Output the (X, Y) coordinate of the center of the cell containing the given text.  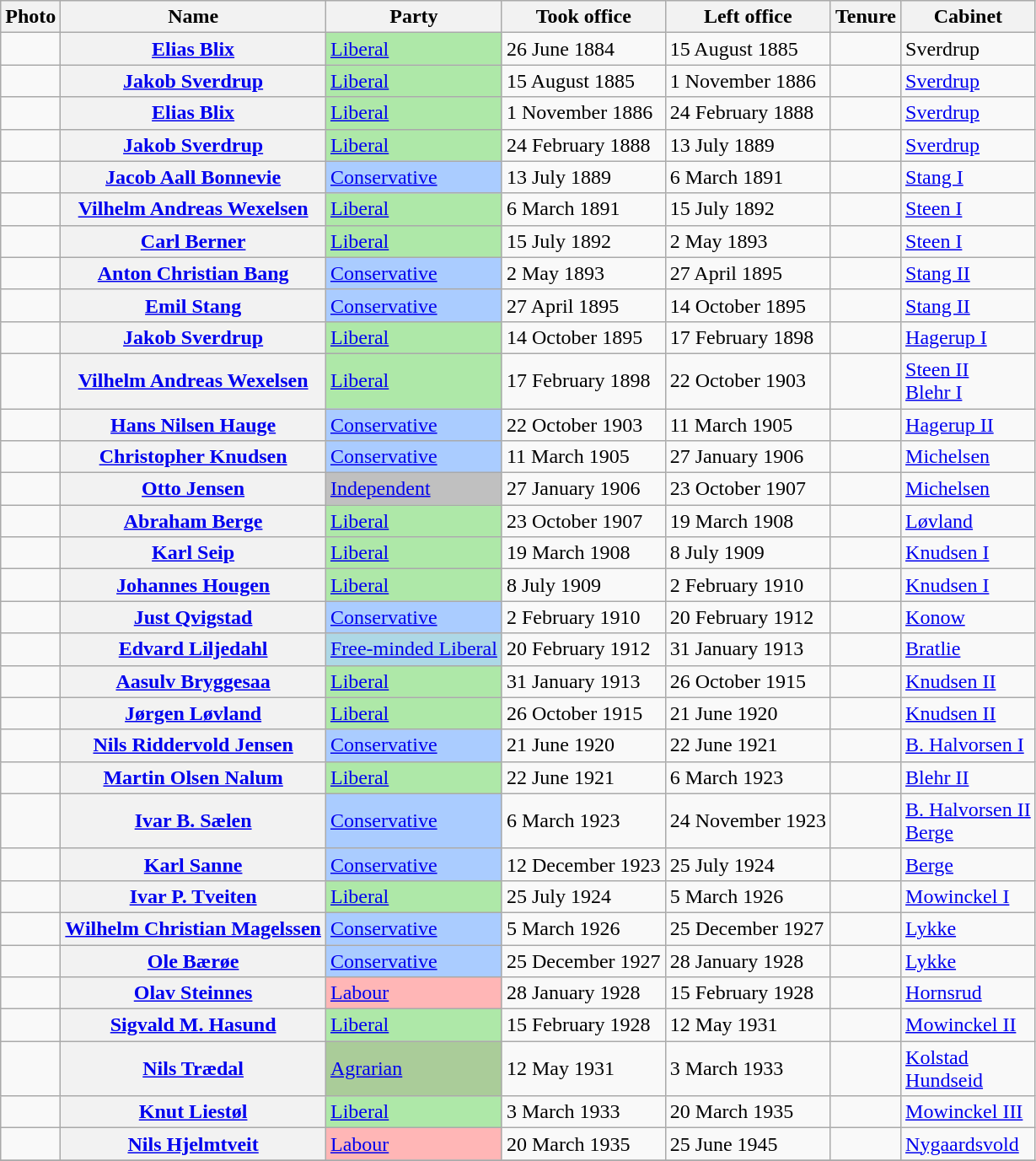
Olav Steinnes (194, 993)
Hornsrud (969, 993)
Hagerup II (969, 424)
Nils Riddervold Jensen (194, 745)
Abraham Berge (194, 521)
Independent (413, 489)
Just Qvigstad (194, 617)
Ivar P. Tveiten (194, 896)
Karl Seip (194, 553)
Anton Christian Bang (194, 273)
B. Halvorsen I (969, 745)
Nygaardsvold (969, 1144)
Blehr II (969, 777)
Nils Hjelmtveit (194, 1144)
Sigvald M. Hasund (194, 1025)
Mowinckel III (969, 1112)
Berge (969, 864)
Ivar B. Sælen (194, 821)
26 June 1884 (583, 49)
Ole Bærøe (194, 960)
Mowinckel II (969, 1025)
Carl Berner (194, 241)
24 November 1923 (748, 821)
Hagerup I (969, 337)
12 December 1923 (583, 864)
Kolstad Hundseid (969, 1069)
Tenure (865, 17)
Jacob Aall Bonnevie (194, 177)
Nils Trædal (194, 1069)
Photo (30, 17)
Stang I (969, 177)
B. Halvorsen II Berge (969, 821)
Hans Nilsen Hauge (194, 424)
Johannes Hougen (194, 585)
Name (194, 17)
Took office (583, 17)
Mowinckel I (969, 896)
Wilhelm Christian Magelssen (194, 928)
Karl Sanne (194, 864)
Knut Liestøl (194, 1112)
Party (413, 17)
Steen II Blehr I (969, 381)
Left office (748, 17)
Jørgen Løvland (194, 713)
25 June 1945 (748, 1144)
Konow (969, 617)
Emil Stang (194, 305)
Martin Olsen Nalum (194, 777)
Otto Jensen (194, 489)
Aasulv Bryggesaa (194, 681)
Christopher Knudsen (194, 457)
Bratlie (969, 649)
Free-minded Liberal (413, 649)
Cabinet (969, 17)
Edvard Liljedahl (194, 649)
Agrarian (413, 1069)
Løvland (969, 521)
